Capture the cell that displays the provided text and extract its [X, Y] central coordinate. 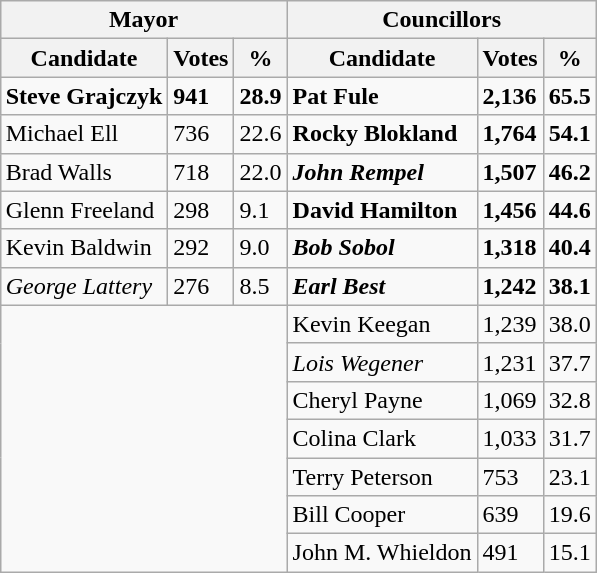
19.6 [570, 515]
15.1 [570, 553]
John Rempel [382, 172]
46.2 [570, 172]
40.4 [570, 248]
1,456 [510, 210]
Michael Ell [84, 134]
23.1 [570, 477]
Bill Cooper [382, 515]
639 [510, 515]
Steve Grajczyk [84, 96]
1,507 [510, 172]
1,069 [510, 400]
2,136 [510, 96]
37.7 [570, 362]
1,033 [510, 438]
22.0 [260, 172]
718 [201, 172]
292 [201, 248]
54.1 [570, 134]
22.6 [260, 134]
9.1 [260, 210]
Colina Clark [382, 438]
32.8 [570, 400]
38.0 [570, 324]
George Lattery [84, 286]
28.9 [260, 96]
Lois Wegener [382, 362]
Kevin Keegan [382, 324]
1,231 [510, 362]
31.7 [570, 438]
Cheryl Payne [382, 400]
736 [201, 134]
Kevin Baldwin [84, 248]
Councillors [442, 20]
1,764 [510, 134]
1,239 [510, 324]
Terry Peterson [382, 477]
Brad Walls [84, 172]
65.5 [570, 96]
753 [510, 477]
Bob Sobol [382, 248]
Rocky Blokland [382, 134]
9.0 [260, 248]
298 [201, 210]
38.1 [570, 286]
1,318 [510, 248]
Glenn Freeland [84, 210]
44.6 [570, 210]
John M. Whieldon [382, 553]
491 [510, 553]
Mayor [144, 20]
1,242 [510, 286]
8.5 [260, 286]
David Hamilton [382, 210]
941 [201, 96]
Pat Fule [382, 96]
Earl Best [382, 286]
276 [201, 286]
